Find where the given text appears and provide that cell's center as [X, Y] coordinate. 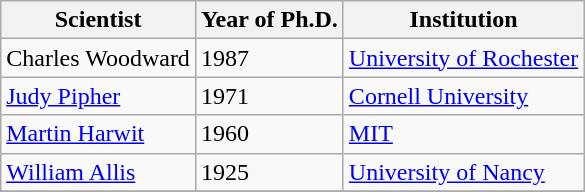
1925 [269, 172]
Institution [463, 20]
MIT [463, 134]
William Allis [98, 172]
Charles Woodward [98, 58]
Year of Ph.D. [269, 20]
Scientist [98, 20]
Judy Pipher [98, 96]
University of Nancy [463, 172]
Martin Harwit [98, 134]
University of Rochester [463, 58]
1971 [269, 96]
Cornell University [463, 96]
1987 [269, 58]
1960 [269, 134]
